Return the [x, y] coordinate for the center point of the cell that contains the specified text.  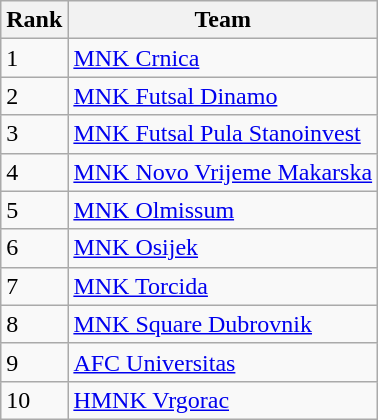
2 [34, 96]
6 [34, 248]
5 [34, 210]
Team [223, 20]
10 [34, 400]
MNK Torcida [223, 286]
MNK Olmissum [223, 210]
3 [34, 134]
MNK Novo Vrijeme Makarska [223, 172]
MNK Crnica [223, 58]
4 [34, 172]
7 [34, 286]
HMNK Vrgorac [223, 400]
MNK Futsal Pula Stanoinvest [223, 134]
AFC Universitas [223, 362]
MNK Osijek [223, 248]
1 [34, 58]
8 [34, 324]
9 [34, 362]
Rank [34, 20]
MNK Square Dubrovnik [223, 324]
MNK Futsal Dinamo [223, 96]
